Identify which cell holds the provided text, then report its [x, y] central coordinate. 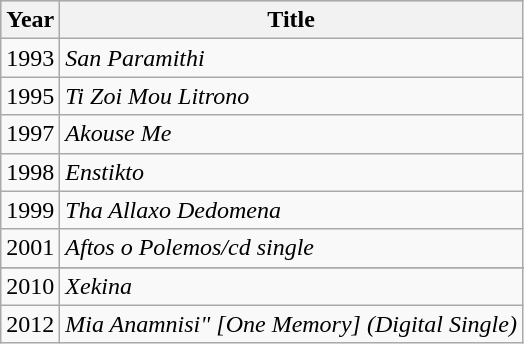
Ti Zoi Mou Litrono [292, 96]
1993 [30, 58]
San Paramithi [292, 58]
2010 [30, 286]
Enstikto [292, 172]
Akouse Me [292, 134]
1995 [30, 96]
Xekina [292, 286]
2001 [30, 248]
Aftos o Polemos/cd single [292, 248]
1999 [30, 210]
Mia Anamnisi" [One Memory] (Digital Single) [292, 324]
1998 [30, 172]
2012 [30, 324]
Year [30, 20]
Title [292, 20]
Tha Allaxo Dedomena [292, 210]
1997 [30, 134]
